Locate the cell with the specified text and output its [x, y] center coordinate. 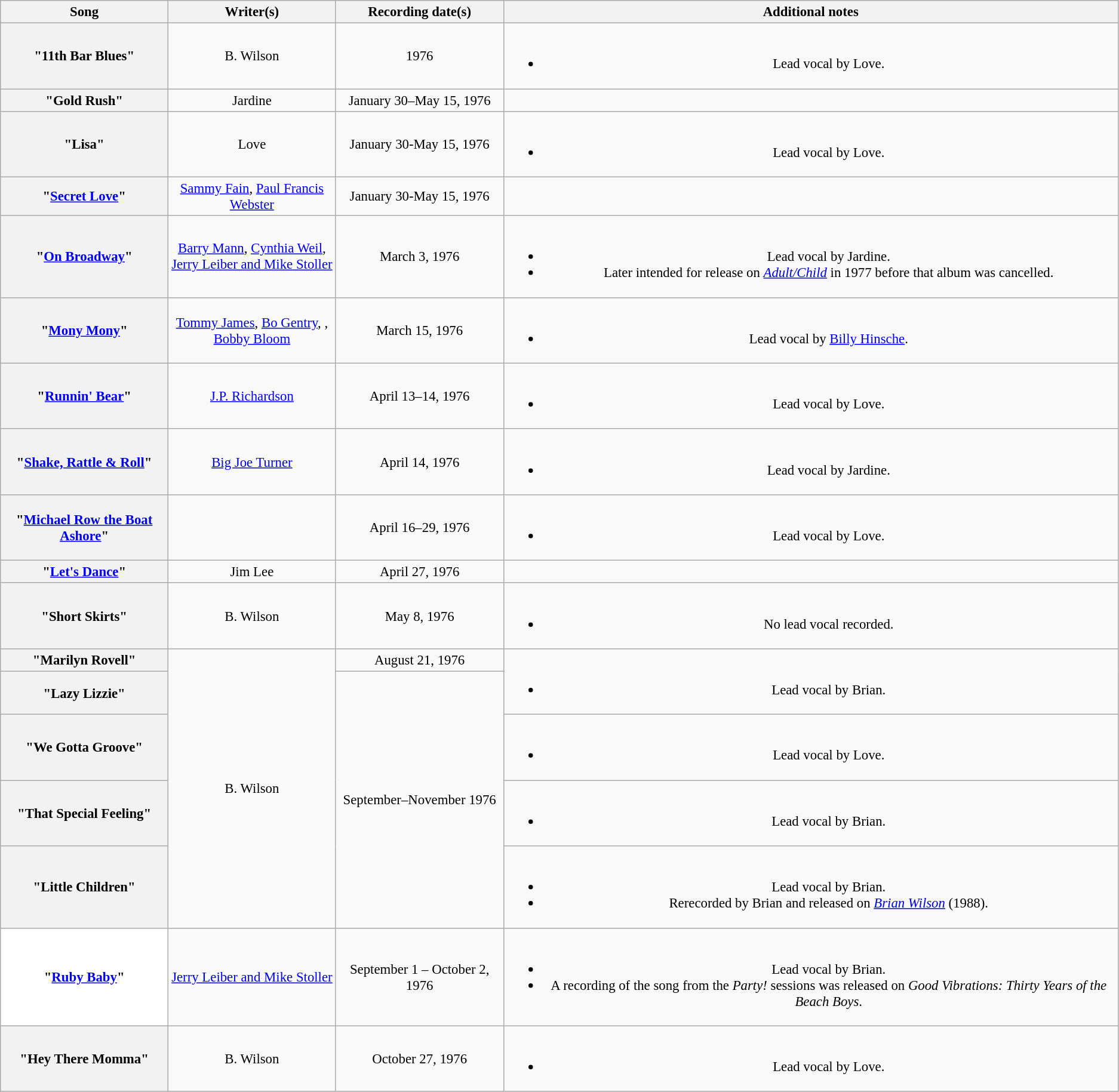
Jardine [252, 100]
Song [85, 12]
"Michael Row the Boat Ashore" [85, 528]
"We Gotta Groove" [85, 748]
April 13–14, 1976 [419, 396]
"Gold Rush" [85, 100]
1976 [419, 56]
"Secret Love" [85, 196]
March 15, 1976 [419, 330]
"Short Skirts" [85, 616]
March 3, 1976 [419, 257]
"Marilyn Rovell" [85, 660]
Lead vocal by Billy Hinsche. [811, 330]
Tommy James, Bo Gentry, , Bobby Bloom [252, 330]
April 27, 1976 [419, 572]
"Hey There Momma" [85, 1059]
"Ruby Baby" [85, 977]
Lead vocal by Brian.A recording of the song from the Party! sessions was released on Good Vibrations: Thirty Years of the Beach Boys. [811, 977]
April 16–29, 1976 [419, 528]
"Lisa" [85, 144]
August 21, 1976 [419, 660]
"Mony Mony" [85, 330]
Lead vocal by Jardine.Later intended for release on Adult/Child in 1977 before that album was cancelled. [811, 257]
Additional notes [811, 12]
Lead vocal by Jardine. [811, 462]
Big Joe Turner [252, 462]
Barry Mann, Cynthia Weil, Jerry Leiber and Mike Stoller [252, 257]
"Little Children" [85, 887]
May 8, 1976 [419, 616]
"That Special Feeling" [85, 813]
"Lazy Lizzie" [85, 693]
October 27, 1976 [419, 1059]
September–November 1976 [419, 799]
Recording date(s) [419, 12]
Writer(s) [252, 12]
"Let's Dance" [85, 572]
January 30–May 15, 1976 [419, 100]
April 14, 1976 [419, 462]
J.P. Richardson [252, 396]
"Shake, Rattle & Roll" [85, 462]
Lead vocal by Brian.Rerecorded by Brian and released on Brian Wilson (1988). [811, 887]
September 1 – October 2, 1976 [419, 977]
"On Broadway" [85, 257]
Jim Lee [252, 572]
Love [252, 144]
"Runnin' Bear" [85, 396]
Jerry Leiber and Mike Stoller [252, 977]
Sammy Fain, Paul Francis Webster [252, 196]
No lead vocal recorded. [811, 616]
"11th Bar Blues" [85, 56]
